Locate the cell with the specified text and output its [X, Y] center coordinate. 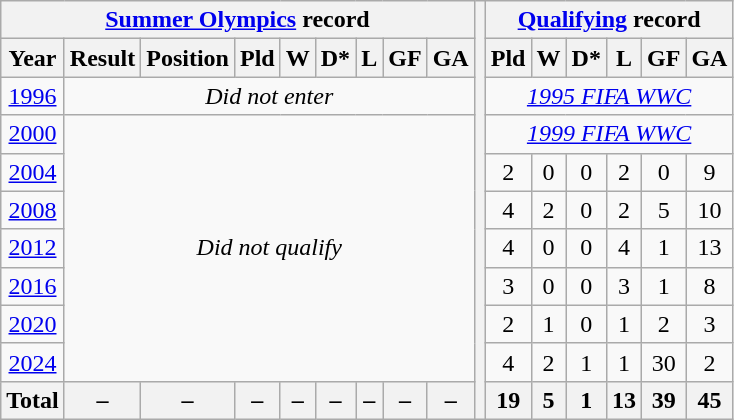
2016 [33, 286]
Did not enter [269, 96]
2008 [33, 210]
Position [188, 58]
Summer Olympics record [238, 20]
1995 FIFA WWC [609, 96]
45 [710, 400]
10 [710, 210]
Result [102, 58]
2012 [33, 248]
2004 [33, 172]
Qualifying record [609, 20]
9 [710, 172]
19 [508, 400]
Year [33, 58]
1996 [33, 96]
1999 FIFA WWC [609, 134]
Total [33, 400]
Did not qualify [269, 248]
30 [664, 362]
39 [664, 400]
2020 [33, 324]
8 [710, 286]
2024 [33, 362]
2000 [33, 134]
